Locate the cell with the specified text and output its (X, Y) center coordinate. 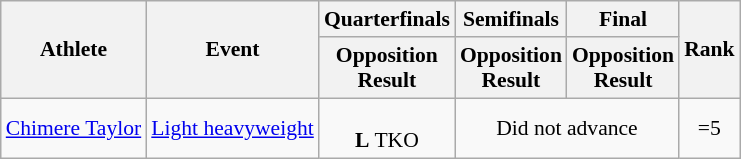
Chimere Taylor (74, 128)
Athlete (74, 50)
Light heavyweight (232, 128)
Quarterfinals (387, 19)
Semifinals (511, 19)
=5 (710, 128)
Rank (710, 50)
L TKO (387, 128)
Event (232, 50)
Final (623, 19)
Did not advance (567, 128)
